Determine the [x, y] coordinate at the center of the cell enclosing the given text.  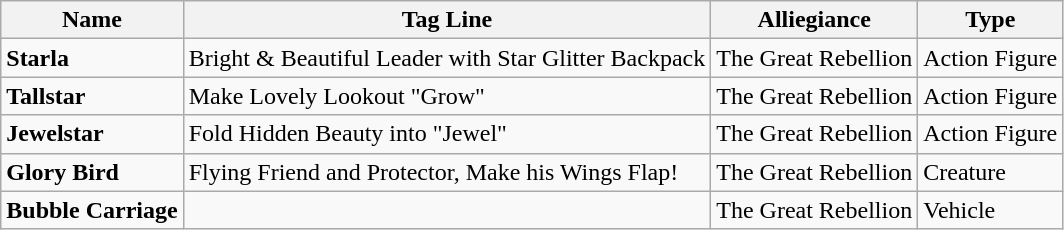
Glory Bird [92, 172]
Bubble Carriage [92, 210]
Make Lovely Lookout "Grow" [447, 96]
Name [92, 20]
Type [990, 20]
Fold Hidden Beauty into "Jewel" [447, 134]
Tallstar [92, 96]
Starla [92, 58]
Creature [990, 172]
Vehicle [990, 210]
Tag Line [447, 20]
Jewelstar [92, 134]
Bright & Beautiful Leader with Star Glitter Backpack [447, 58]
Alliegiance [814, 20]
Flying Friend and Protector, Make his Wings Flap! [447, 172]
